From the cell containing the given text, extract its center point as [X, Y] coordinate. 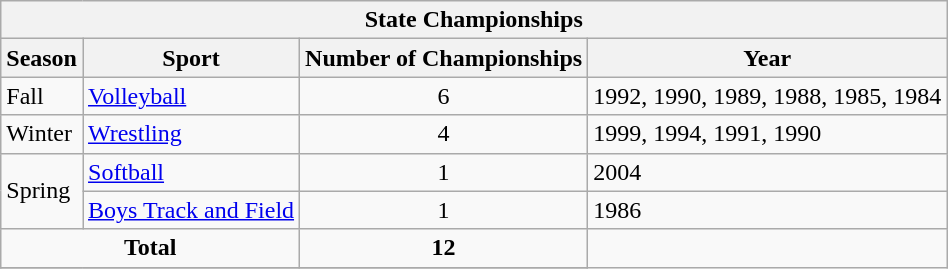
Season [42, 58]
Fall [42, 96]
Year [768, 58]
Boys Track and Field [190, 210]
Spring [42, 191]
1992, 1990, 1989, 1988, 1985, 1984 [768, 96]
1999, 1994, 1991, 1990 [768, 134]
Total [150, 248]
4 [444, 134]
Wrestling [190, 134]
Winter [42, 134]
12 [444, 248]
Sport [190, 58]
6 [444, 96]
2004 [768, 172]
Softball [190, 172]
Number of Championships [444, 58]
1986 [768, 210]
State Championships [474, 20]
Volleyball [190, 96]
